Extract the [x, y] coordinate from the center of the cell holding the provided text.  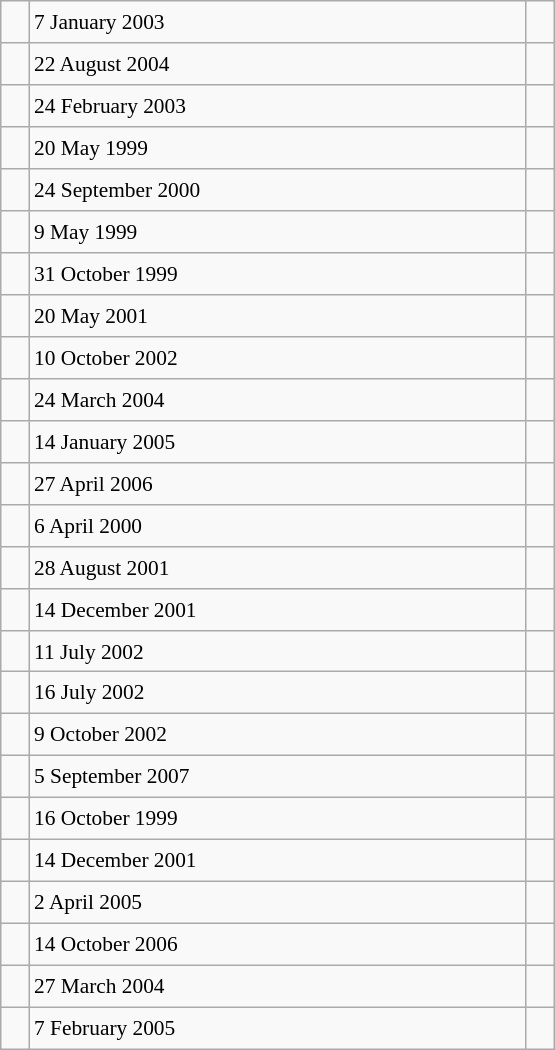
28 August 2001 [278, 567]
24 March 2004 [278, 399]
27 March 2004 [278, 986]
9 May 1999 [278, 232]
14 January 2005 [278, 441]
27 April 2006 [278, 483]
22 August 2004 [278, 64]
9 October 2002 [278, 735]
11 July 2002 [278, 651]
20 May 2001 [278, 316]
31 October 1999 [278, 274]
24 September 2000 [278, 190]
7 February 2005 [278, 1028]
5 September 2007 [278, 777]
16 July 2002 [278, 693]
20 May 1999 [278, 148]
14 October 2006 [278, 945]
24 February 2003 [278, 106]
10 October 2002 [278, 358]
16 October 1999 [278, 819]
2 April 2005 [278, 903]
7 January 2003 [278, 22]
6 April 2000 [278, 525]
